Pinpoint the cell where the given text exists, returning its [X, Y] midpoint coordinate. 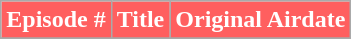
Episode # [56, 20]
Original Airdate [260, 20]
Title [140, 20]
